Identify which cell holds the provided text, then report its (X, Y) central coordinate. 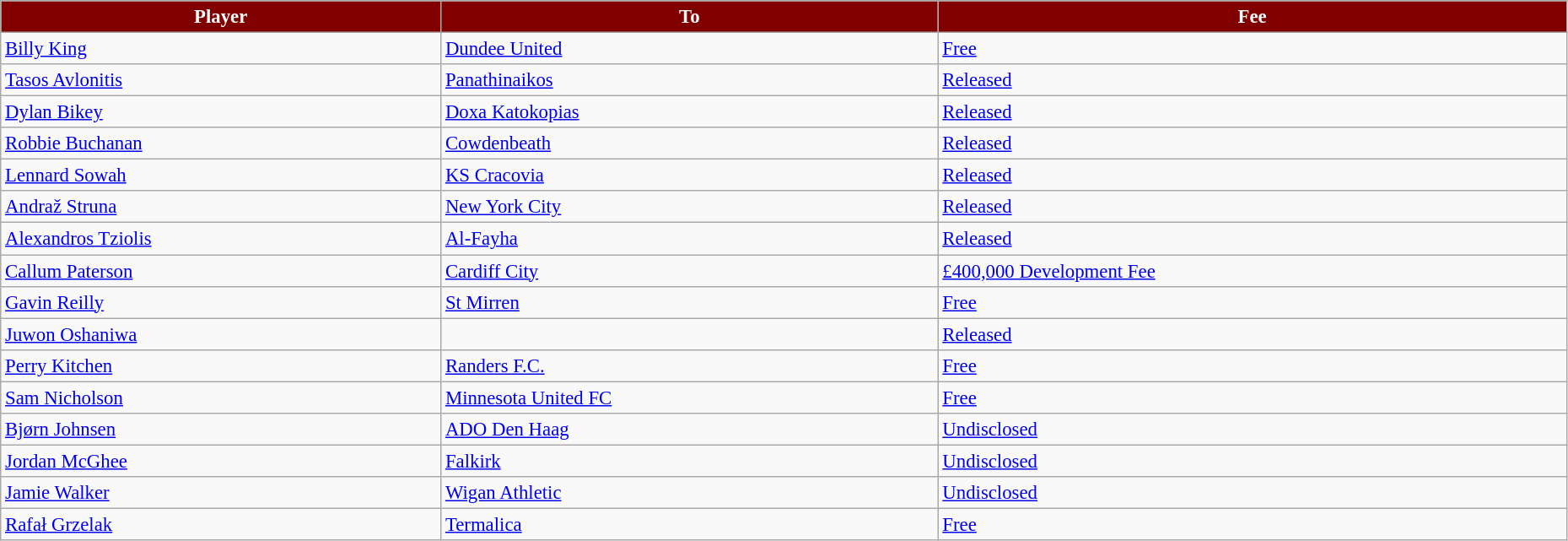
Robbie Buchanan (221, 143)
Billy King (221, 49)
Bjørn Johnsen (221, 430)
Panathinaikos (690, 80)
Alexandros Tziolis (221, 239)
To (690, 17)
Tasos Avlonitis (221, 80)
Player (221, 17)
Lennard Sowah (221, 176)
Cardiff City (690, 271)
Dundee United (690, 49)
Al-Fayha (690, 239)
Jordan McGhee (221, 461)
Doxa Katokopias (690, 112)
Termalica (690, 524)
Randers F.C. (690, 365)
Jamie Walker (221, 493)
Juwon Oshaniwa (221, 334)
New York City (690, 207)
Sam Nicholson (221, 398)
Wigan Athletic (690, 493)
Fee (1252, 17)
Dylan Bikey (221, 112)
KS Cracovia (690, 176)
Perry Kitchen (221, 365)
£400,000 Development Fee (1252, 271)
Cowdenbeath (690, 143)
Rafał Grzelak (221, 524)
St Mirren (690, 302)
Minnesota United FC (690, 398)
Andraž Struna (221, 207)
Gavin Reilly (221, 302)
Callum Paterson (221, 271)
Falkirk (690, 461)
ADO Den Haag (690, 430)
